Output the (X, Y) coordinate of the center of the cell containing the given text.  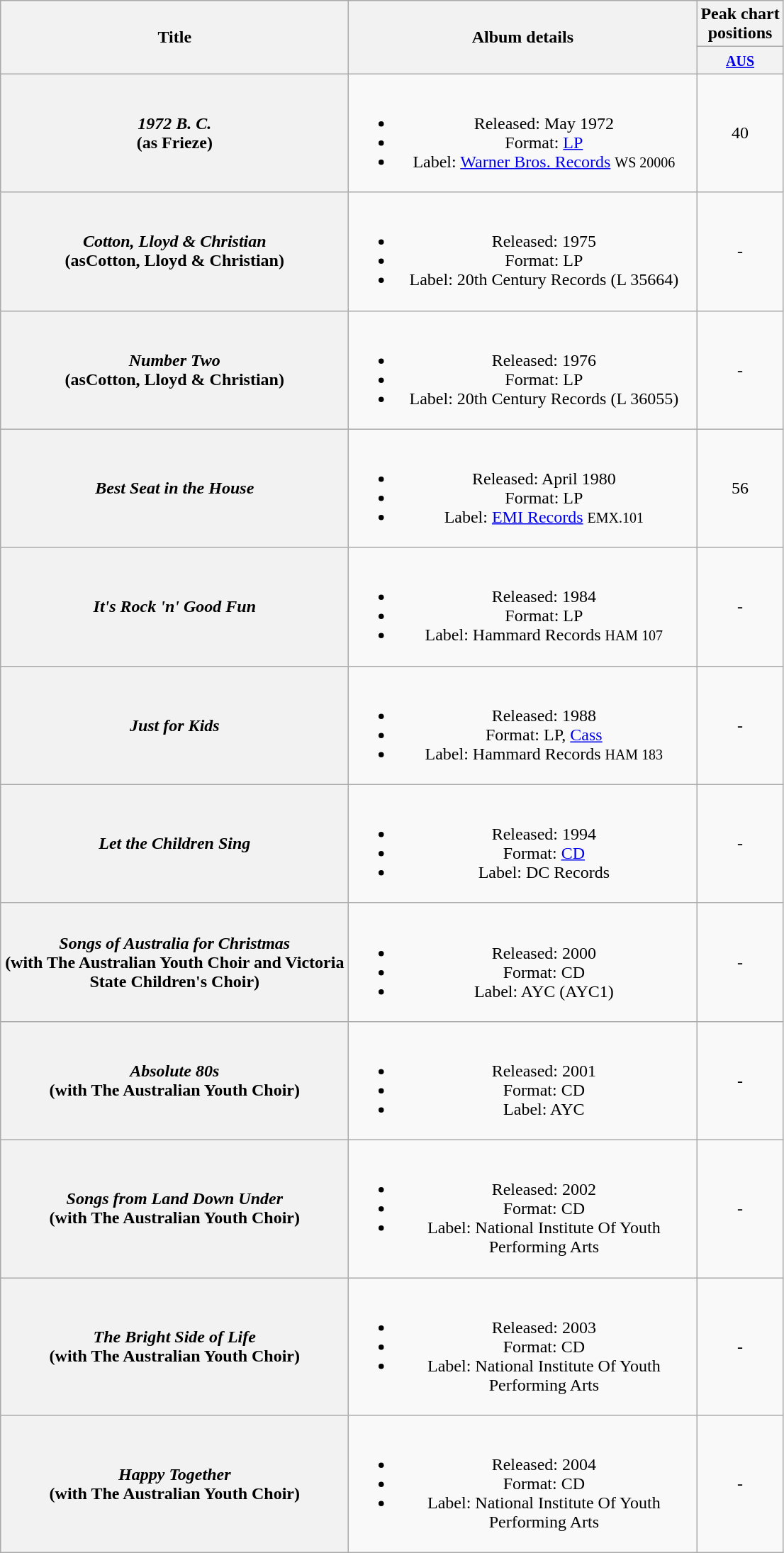
40 (740, 133)
56 (740, 488)
Released: 2001Format: CDLabel: AYC (523, 1081)
Released: April 1980Format: LPLabel: EMI Records EMX.101 (523, 488)
Released: 1975Format: LPLabel: 20th Century Records (L 35664) (523, 251)
AUS (740, 60)
Released: 1994Format: CDLabel: DC Records (523, 844)
The Bright Side of Life (with The Australian Youth Choir) (174, 1347)
Best Seat in the House (174, 488)
Songs from Land Down Under (with The Australian Youth Choir) (174, 1208)
Title (174, 37)
Number Two (asCotton, Lloyd & Christian) (174, 370)
Released: 1976Format: LPLabel: 20th Century Records (L 36055) (523, 370)
Released: 2002Format: CDLabel: National Institute Of Youth Performing Arts (523, 1208)
Released: May 1972Format: LPLabel: Warner Bros. Records WS 20006 (523, 133)
Peak chartpositions (740, 24)
Cotton, Lloyd & Christian (asCotton, Lloyd & Christian) (174, 251)
Songs of Australia for Christmas (with The Australian Youth Choir and Victoria State Children's Choir) (174, 962)
Just for Kids (174, 725)
Released: 1988Format: LP, CassLabel: Hammard Records HAM 183 (523, 725)
Absolute 80s (with The Australian Youth Choir) (174, 1081)
It's Rock 'n' Good Fun (174, 607)
Released: 2003Format: CDLabel: National Institute Of Youth Performing Arts (523, 1347)
Happy Together (with The Australian Youth Choir) (174, 1484)
Released: 2000Format: CDLabel: AYC (AYC1) (523, 962)
1972 B. C. (as Frieze) (174, 133)
Album details (523, 37)
Released: 1984Format: LPLabel: Hammard Records HAM 107 (523, 607)
Released: 2004Format: CDLabel: National Institute Of Youth Performing Arts (523, 1484)
Let the Children Sing (174, 844)
